Provide the [x, y] coordinate of the cell's center where the given text is located.  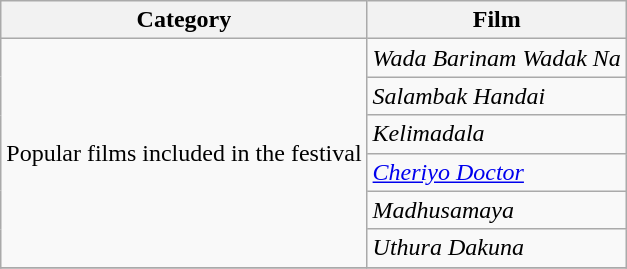
Film [496, 20]
Category [184, 20]
Kelimadala [496, 134]
Wada Barinam Wadak Na [496, 58]
Popular films included in the festival [184, 153]
Uthura Dakuna [496, 248]
Madhusamaya [496, 210]
Cheriyo Doctor [496, 172]
Salambak Handai [496, 96]
